Find where the given text appears and provide that cell's center as [X, Y] coordinate. 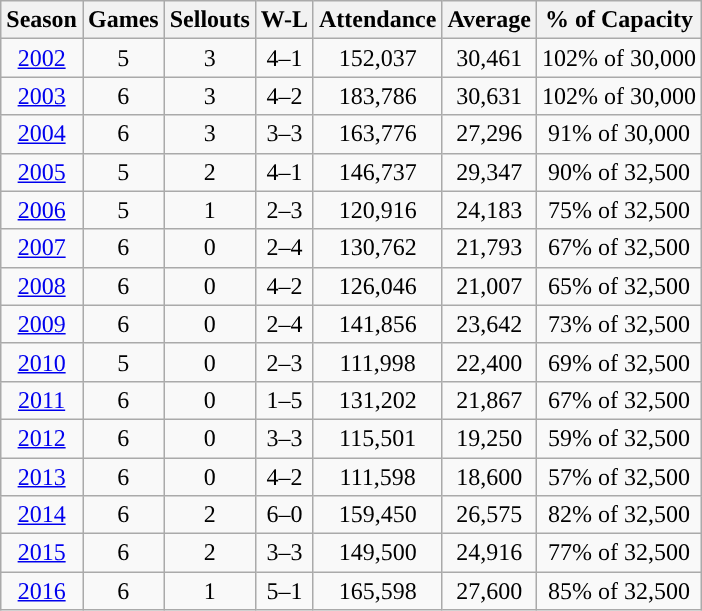
111,998 [377, 362]
57% of 32,500 [618, 477]
2008 [42, 286]
1–5 [284, 400]
2014 [42, 515]
131,202 [377, 400]
2016 [42, 591]
115,501 [377, 438]
5–1 [284, 591]
165,598 [377, 591]
2006 [42, 210]
19,250 [490, 438]
130,762 [377, 248]
183,786 [377, 96]
73% of 32,500 [618, 324]
2005 [42, 172]
85% of 32,500 [618, 591]
Attendance [377, 20]
2002 [42, 58]
82% of 32,500 [618, 515]
159,450 [377, 515]
69% of 32,500 [618, 362]
Average [490, 20]
126,046 [377, 286]
2004 [42, 134]
2013 [42, 477]
21,793 [490, 248]
22,400 [490, 362]
2015 [42, 553]
77% of 32,500 [618, 553]
59% of 32,500 [618, 438]
2012 [42, 438]
2010 [42, 362]
2011 [42, 400]
163,776 [377, 134]
29,347 [490, 172]
% of Capacity [618, 20]
Season [42, 20]
Sellouts [210, 20]
Games [123, 20]
152,037 [377, 58]
91% of 30,000 [618, 134]
6–0 [284, 515]
149,500 [377, 553]
21,867 [490, 400]
111,598 [377, 477]
27,296 [490, 134]
120,916 [377, 210]
2009 [42, 324]
2003 [42, 96]
75% of 32,500 [618, 210]
90% of 32,500 [618, 172]
W-L [284, 20]
23,642 [490, 324]
18,600 [490, 477]
26,575 [490, 515]
21,007 [490, 286]
2007 [42, 248]
24,916 [490, 553]
141,856 [377, 324]
146,737 [377, 172]
65% of 32,500 [618, 286]
24,183 [490, 210]
30,461 [490, 58]
30,631 [490, 96]
27,600 [490, 591]
